Locate the cell with the specified text and output its [X, Y] center coordinate. 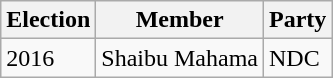
2016 [48, 58]
Party [298, 20]
Shaibu Mahama [180, 58]
Election [48, 20]
NDC [298, 58]
Member [180, 20]
